Locate the cell with the specified text and output its (X, Y) center coordinate. 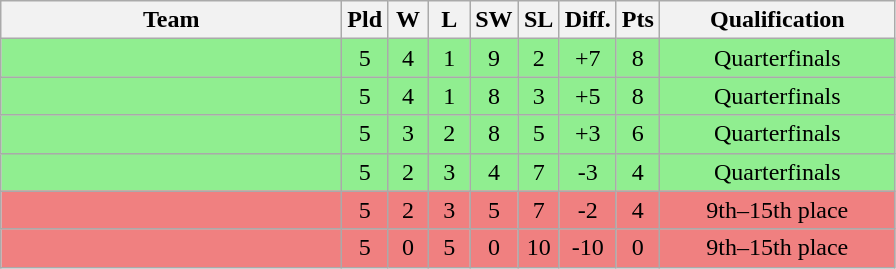
Pts (638, 20)
-10 (588, 248)
W (408, 20)
-3 (588, 172)
-2 (588, 210)
6 (638, 134)
+3 (588, 134)
10 (538, 248)
Pld (365, 20)
+7 (588, 58)
+5 (588, 96)
Team (172, 20)
SW (494, 20)
9 (494, 58)
SL (538, 20)
Qualification (777, 20)
Diff. (588, 20)
L (450, 20)
